Provide the [X, Y] coordinate of the cell's center where the given text is located.  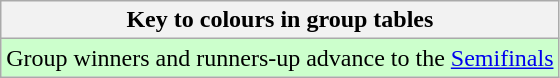
Key to colours in group tables [280, 20]
Group winners and runners-up advance to the Semifinals [280, 58]
